Detect which cell encompasses the target text, then output its [X, Y] center coordinate. 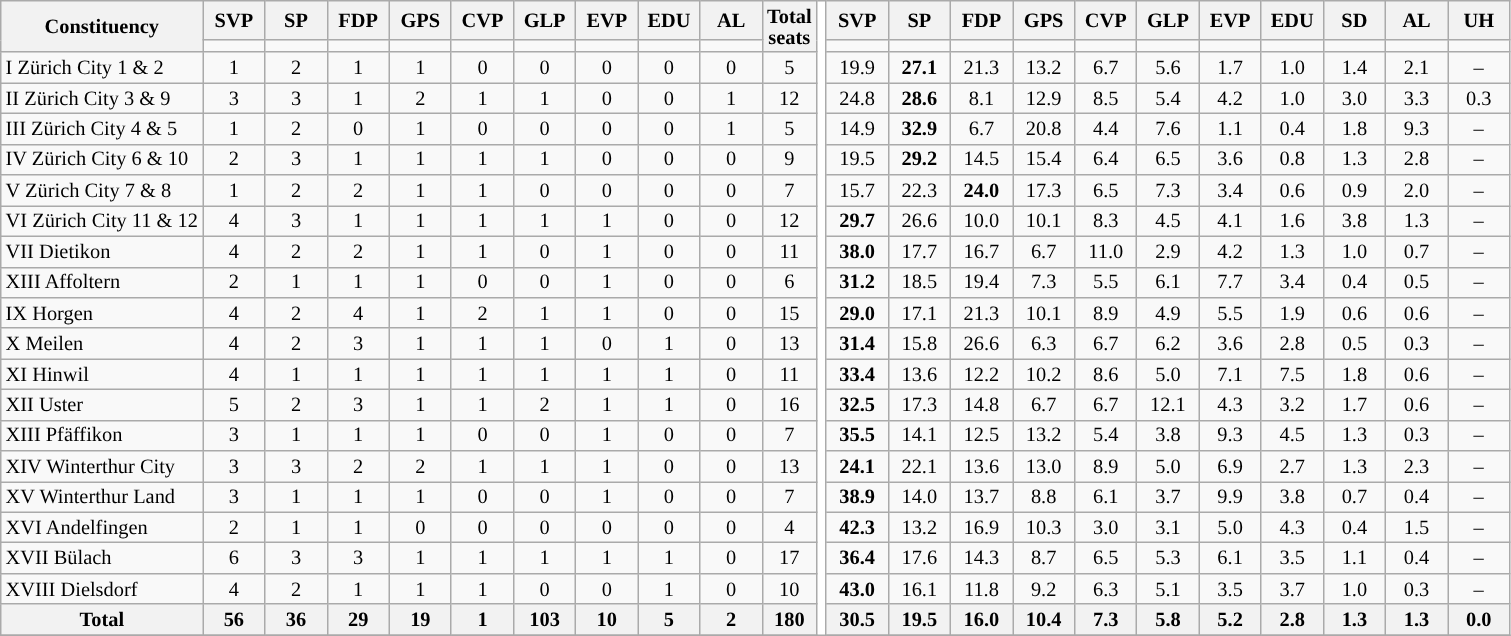
3.3 [1416, 98]
19 [420, 620]
12.2 [981, 374]
4.9 [1168, 312]
2.9 [1168, 252]
2.1 [1416, 68]
XV Winterthur Land [102, 496]
22.1 [919, 466]
36 [296, 620]
10.2 [1044, 374]
12.9 [1044, 98]
1.5 [1416, 528]
15 [789, 312]
22.3 [919, 190]
14.1 [919, 436]
Constituency [102, 26]
17.6 [919, 558]
29.2 [919, 160]
0.9 [1354, 190]
8.6 [1106, 374]
10.3 [1044, 528]
27.1 [919, 68]
14.9 [857, 128]
14.0 [919, 496]
42.3 [857, 528]
16 [789, 404]
16.0 [981, 620]
8.1 [981, 98]
0.0 [1479, 620]
36.4 [857, 558]
Totalseats [789, 26]
8.3 [1106, 220]
6.9 [1230, 466]
19.9 [857, 68]
8.5 [1106, 98]
19.4 [981, 282]
10.4 [1044, 620]
XIV Winterthur City [102, 466]
XIII Pfäffikon [102, 436]
5.1 [1168, 588]
14.8 [981, 404]
7.5 [1292, 374]
5.8 [1168, 620]
VII Dietikon [102, 252]
2.3 [1416, 466]
I Zürich City 1 & 2 [102, 68]
Total [102, 620]
29.0 [857, 312]
13.0 [1044, 466]
17 [789, 558]
11.8 [981, 588]
14.3 [981, 558]
5.6 [1168, 68]
29 [358, 620]
8.8 [1044, 496]
XVI Andelfingen [102, 528]
XVIII Dielsdorf [102, 588]
6.4 [1106, 160]
14.5 [981, 160]
IX Horgen [102, 312]
XII Uster [102, 404]
7.6 [1168, 128]
4.1 [1230, 220]
IV Zürich City 6 & 10 [102, 160]
1.4 [1354, 68]
V Zürich City 7 & 8 [102, 190]
24.1 [857, 466]
17.7 [919, 252]
9 [789, 160]
3.2 [1292, 404]
4.4 [1106, 128]
2.7 [1292, 466]
1.6 [1292, 220]
II Zürich City 3 & 9 [102, 98]
8.7 [1044, 558]
10.0 [981, 220]
16.1 [919, 588]
XVII Bülach [102, 558]
24.0 [981, 190]
2.0 [1416, 190]
7.7 [1230, 282]
13.7 [981, 496]
5.2 [1230, 620]
12.5 [981, 436]
XI Hinwil [102, 374]
38.0 [857, 252]
III Zürich City 4 & 5 [102, 128]
15.7 [857, 190]
3.1 [1168, 528]
32.5 [857, 404]
103 [545, 620]
11.0 [1106, 252]
56 [234, 620]
16.9 [981, 528]
24.8 [857, 98]
5.3 [1168, 558]
0.8 [1292, 160]
6.2 [1168, 344]
31.4 [857, 344]
15.4 [1044, 160]
28.6 [919, 98]
32.9 [919, 128]
30.5 [857, 620]
15.8 [919, 344]
UH [1479, 20]
1.9 [1292, 312]
XIII Affoltern [102, 282]
38.9 [857, 496]
SD [1354, 20]
12.1 [1168, 404]
31.2 [857, 282]
VI Zürich City 11 & 12 [102, 220]
43.0 [857, 588]
X Meilen [102, 344]
35.5 [857, 436]
33.4 [857, 374]
20.8 [1044, 128]
9.2 [1044, 588]
180 [789, 620]
18.5 [919, 282]
29.7 [857, 220]
17.1 [919, 312]
16.7 [981, 252]
9.9 [1230, 496]
7.1 [1230, 374]
